Pinpoint the cell where the given text exists, returning its (X, Y) midpoint coordinate. 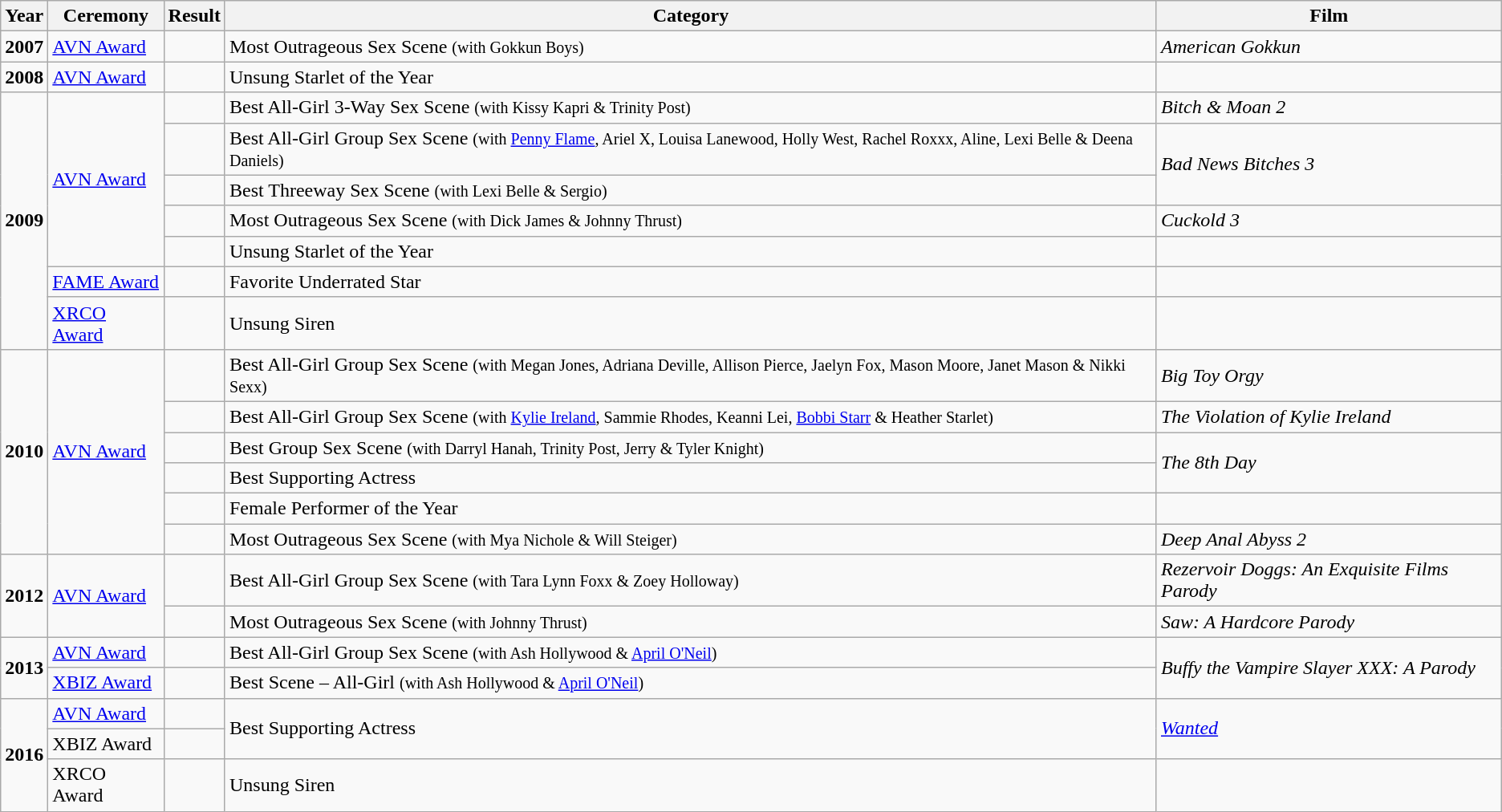
Bad News Bitches 3 (1329, 164)
FAME Award (106, 282)
2007 (24, 47)
Best Threeway Sex Scene (with Lexi Belle & Sergio) (690, 190)
Most Outrageous Sex Scene (with Dick James & Johnny Thrust) (690, 221)
Saw: A Hardcore Parody (1329, 622)
Result (194, 16)
Best All-Girl 3-Way Sex Scene (with Kissy Kapri & Trinity Post) (690, 108)
Film (1329, 16)
The 8th Day (1329, 462)
Year (24, 16)
2012 (24, 595)
Bitch & Moan 2 (1329, 108)
Best Group Sex Scene (with Darryl Hanah, Trinity Post, Jerry & Tyler Knight) (690, 447)
2008 (24, 77)
Buffy the Vampire Slayer XXX: A Parody (1329, 668)
2009 (24, 221)
2016 (24, 754)
Rezervoir Doggs: An Exquisite Films Parody (1329, 581)
Category (690, 16)
2010 (24, 451)
Best All-Girl Group Sex Scene (with Ash Hollywood & April O'Neil) (690, 652)
Cuckold 3 (1329, 221)
Favorite Underrated Star (690, 282)
Female Performer of the Year (690, 509)
The Violation of Kylie Ireland (1329, 416)
Best Scene – All-Girl (with Ash Hollywood & April O'Neil) (690, 683)
American Gokkun (1329, 47)
Best All-Girl Group Sex Scene (with Penny Flame, Ariel X, Louisa Lanewood, Holly West, Rachel Roxxx, Aline, Lexi Belle & Deena Daniels) (690, 149)
Most Outrageous Sex Scene (with Mya Nichole & Will Steiger) (690, 539)
Best All-Girl Group Sex Scene (with Megan Jones, Adriana Deville, Allison Pierce, Jaelyn Fox, Mason Moore, Janet Mason & Nikki Sexx) (690, 376)
Best All-Girl Group Sex Scene (with Kylie Ireland, Sammie Rhodes, Keanni Lei, Bobbi Starr & Heather Starlet) (690, 416)
Big Toy Orgy (1329, 376)
Wanted (1329, 729)
Best All-Girl Group Sex Scene (with Tara Lynn Foxx & Zoey Holloway) (690, 581)
2013 (24, 668)
Most Outrageous Sex Scene (with Johnny Thrust) (690, 622)
Deep Anal Abyss 2 (1329, 539)
Most Outrageous Sex Scene (with Gokkun Boys) (690, 47)
Ceremony (106, 16)
